Find where the given text appears and provide that cell's center as [X, Y] coordinate. 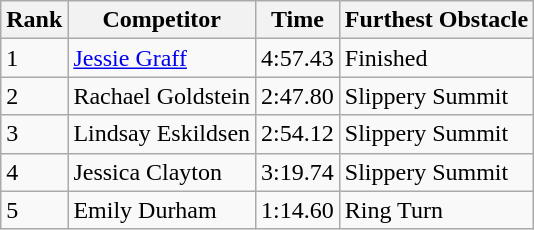
3 [34, 134]
1 [34, 58]
Emily Durham [162, 210]
Lindsay Eskildsen [162, 134]
Competitor [162, 20]
4:57.43 [298, 58]
Rachael Goldstein [162, 96]
Time [298, 20]
Jessie Graff [162, 58]
4 [34, 172]
3:19.74 [298, 172]
Finished [436, 58]
Furthest Obstacle [436, 20]
2 [34, 96]
2:54.12 [298, 134]
Rank [34, 20]
1:14.60 [298, 210]
Jessica Clayton [162, 172]
Ring Turn [436, 210]
5 [34, 210]
2:47.80 [298, 96]
